Return [x, y] of the center of cell containing provided text 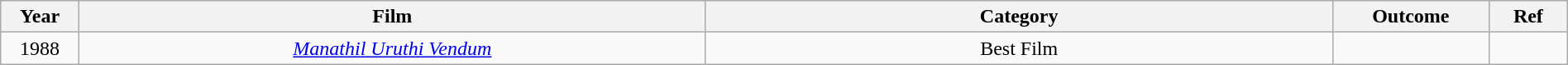
Ref [1528, 17]
Film [392, 17]
Outcome [1411, 17]
Year [40, 17]
Category [1019, 17]
1988 [40, 48]
Best Film [1019, 48]
Manathil Uruthi Vendum [392, 48]
